Find where the given text appears and provide that cell's center as [X, Y] coordinate. 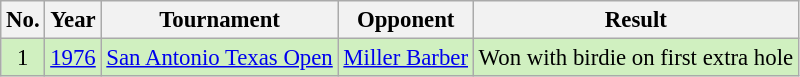
Year [73, 20]
Result [636, 20]
Tournament [220, 20]
Opponent [406, 20]
San Antonio Texas Open [220, 58]
1 [23, 58]
Miller Barber [406, 58]
No. [23, 20]
1976 [73, 58]
Won with birdie on first extra hole [636, 58]
